Output the (x, y) coordinate of the center of the cell containing the given text.  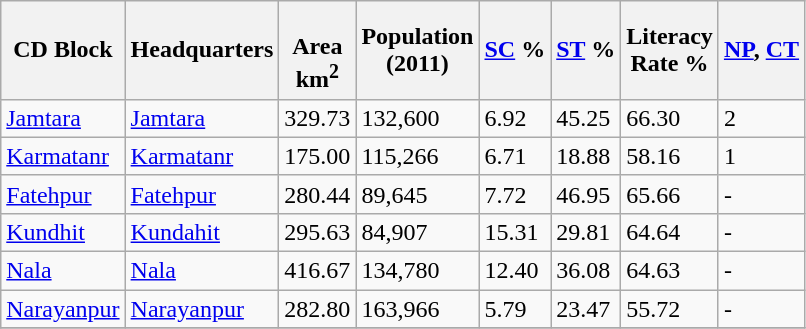
Kundahit (202, 232)
416.67 (318, 271)
64.64 (670, 232)
280.44 (318, 194)
89,645 (418, 194)
163,966 (418, 309)
66.30 (670, 118)
29.81 (586, 232)
Population(2011) (418, 50)
295.63 (318, 232)
46.95 (586, 194)
SC % (515, 50)
Areakm2 (318, 50)
7.72 (515, 194)
329.73 (318, 118)
58.16 (670, 156)
84,907 (418, 232)
2 (761, 118)
36.08 (586, 271)
134,780 (418, 271)
6.71 (515, 156)
Kundhit (63, 232)
64.63 (670, 271)
55.72 (670, 309)
175.00 (318, 156)
Literacy Rate % (670, 50)
ST % (586, 50)
CD Block (63, 50)
12.40 (515, 271)
Headquarters (202, 50)
45.25 (586, 118)
65.66 (670, 194)
1 (761, 156)
NP, CT (761, 50)
15.31 (515, 232)
132,600 (418, 118)
5.79 (515, 309)
18.88 (586, 156)
23.47 (586, 309)
115,266 (418, 156)
6.92 (515, 118)
282.80 (318, 309)
